Locate the cell with the specified text and output its [X, Y] center coordinate. 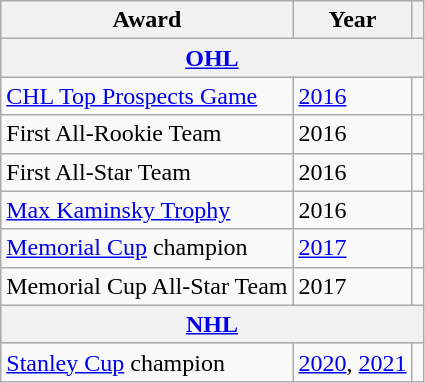
2020, 2021 [352, 362]
NHL [212, 324]
First All-Rookie Team [147, 134]
First All-Star Team [147, 172]
Max Kaminsky Trophy [147, 210]
Memorial Cup All-Star Team [147, 286]
Award [147, 20]
Stanley Cup champion [147, 362]
OHL [212, 58]
Year [352, 20]
CHL Top Prospects Game [147, 96]
Memorial Cup champion [147, 248]
